Identify which cell holds the provided text, then report its (X, Y) central coordinate. 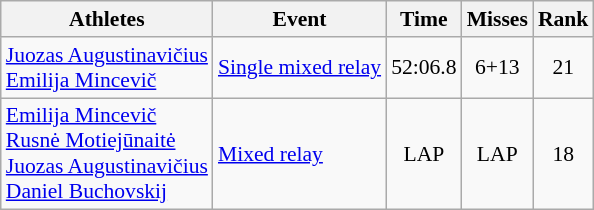
Mixed relay (300, 154)
Event (300, 19)
Emilija MincevičRusnė MotiejūnaitėJuozas AugustinavičiusDaniel Buchovskij (107, 154)
Rank (564, 19)
Athletes (107, 19)
21 (564, 68)
18 (564, 154)
Time (424, 19)
52:06.8 (424, 68)
Juozas AugustinavičiusEmilija Mincevič (107, 68)
Misses (498, 19)
6+13 (498, 68)
Single mixed relay (300, 68)
